Identify which cell holds the provided text, then report its [x, y] central coordinate. 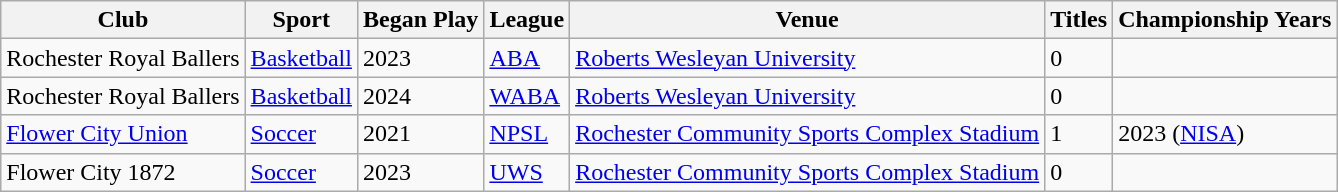
League [527, 20]
Titles [1079, 20]
Began Play [420, 20]
NPSL [527, 134]
Venue [808, 20]
UWS [527, 172]
2024 [420, 96]
1 [1079, 134]
Club [123, 20]
Sport [301, 20]
ABA [527, 58]
Flower City 1872 [123, 172]
WABA [527, 96]
Flower City Union [123, 134]
Championship Years [1225, 20]
2023 (NISA) [1225, 134]
2021 [420, 134]
